Identify which cell holds the provided text, then report its [X, Y] central coordinate. 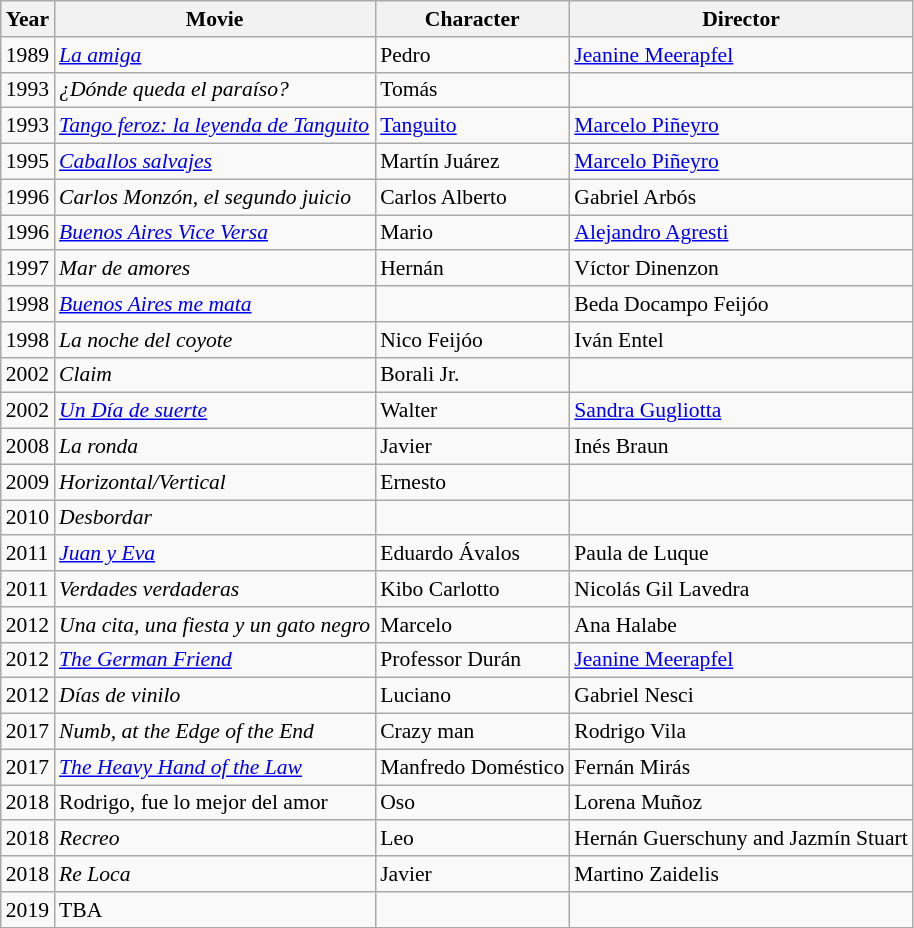
Verdades verdaderas [214, 589]
Víctor Dinenzon [740, 269]
Marcelo [472, 625]
Tomás [472, 90]
Recreo [214, 839]
Paula de Luque [740, 554]
Year [28, 19]
Buenos Aires me mata [214, 304]
Numb, at the Edge of the End [214, 732]
2010 [28, 518]
Re Loca [214, 874]
Tanguito [472, 126]
Nicolás Gil Lavedra [740, 589]
Ana Halabe [740, 625]
Claim [214, 375]
La ronda [214, 447]
TBA [214, 910]
Borali Jr. [472, 375]
Gabriel Arbós [740, 197]
Horizontal/Vertical [214, 482]
Nico Feijóo [472, 340]
Martín Juárez [472, 162]
Caballos salvajes [214, 162]
Director [740, 19]
2019 [28, 910]
Rodrigo Vila [740, 732]
1989 [28, 55]
La noche del coyote [214, 340]
Mar de amores [214, 269]
Pedro [472, 55]
Hernán [472, 269]
Rodrigo, fue lo mejor del amor [214, 803]
La amiga [214, 55]
2009 [28, 482]
Beda Docampo Feijóo [740, 304]
Oso [472, 803]
Gabriel Nesci [740, 696]
Sandra Gugliotta [740, 411]
Un Día de suerte [214, 411]
Manfredo Doméstico [472, 767]
Leo [472, 839]
The German Friend [214, 660]
Fernán Mirás [740, 767]
Kibo Carlotto [472, 589]
Carlos Alberto [472, 197]
Mario [472, 233]
Desbordar [214, 518]
Crazy man [472, 732]
Ernesto [472, 482]
Días de vinilo [214, 696]
The Heavy Hand of the Law [214, 767]
Martino Zaidelis [740, 874]
Luciano [472, 696]
Lorena Muñoz [740, 803]
Professor Durán [472, 660]
Inés Braun [740, 447]
Alejandro Agresti [740, 233]
Walter [472, 411]
Buenos Aires Vice Versa [214, 233]
¿Dónde queda el paraíso? [214, 90]
Hernán Guerschuny and Jazmín Stuart [740, 839]
2008 [28, 447]
Juan y Eva [214, 554]
Carlos Monzón, el segundo juicio [214, 197]
1995 [28, 162]
Eduardo Ávalos [472, 554]
Character [472, 19]
Movie [214, 19]
Tango feroz: la leyenda de Tanguito [214, 126]
1997 [28, 269]
Iván Entel [740, 340]
Una cita, una fiesta y un gato negro [214, 625]
